Capture the cell that displays the provided text and extract its [x, y] central coordinate. 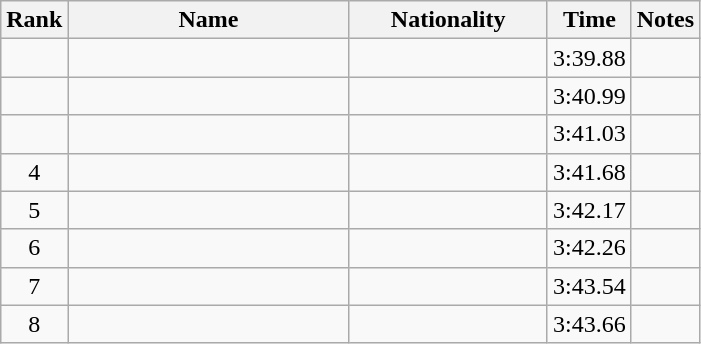
3:40.99 [589, 96]
3:43.66 [589, 324]
3:41.68 [589, 172]
5 [34, 210]
Notes [665, 20]
Time [589, 20]
3:39.88 [589, 58]
3:42.17 [589, 210]
3:42.26 [589, 248]
6 [34, 248]
Nationality [448, 20]
Name [208, 20]
4 [34, 172]
7 [34, 286]
3:41.03 [589, 134]
Rank [34, 20]
8 [34, 324]
3:43.54 [589, 286]
